Find where the given text appears and provide that cell's center as (x, y) coordinate. 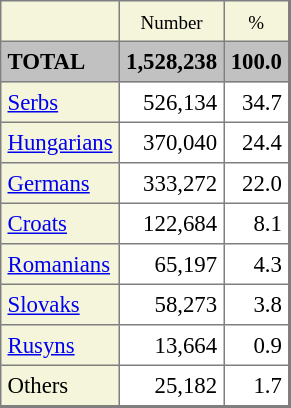
526,134 (172, 102)
65,197 (172, 264)
Serbs (60, 102)
TOTAL (60, 61)
24.4 (257, 142)
25,182 (172, 386)
Number (172, 21)
Hungarians (60, 142)
333,272 (172, 183)
Others (60, 386)
122,684 (172, 223)
Slovaks (60, 304)
13,664 (172, 345)
Romanians (60, 264)
Croats (60, 223)
Germans (60, 183)
370,040 (172, 142)
1,528,238 (172, 61)
% (257, 21)
58,273 (172, 304)
34.7 (257, 102)
1.7 (257, 386)
Rusyns (60, 345)
4.3 (257, 264)
0.9 (257, 345)
100.0 (257, 61)
8.1 (257, 223)
3.8 (257, 304)
22.0 (257, 183)
